Pinpoint the cell where the given text exists, returning its [x, y] midpoint coordinate. 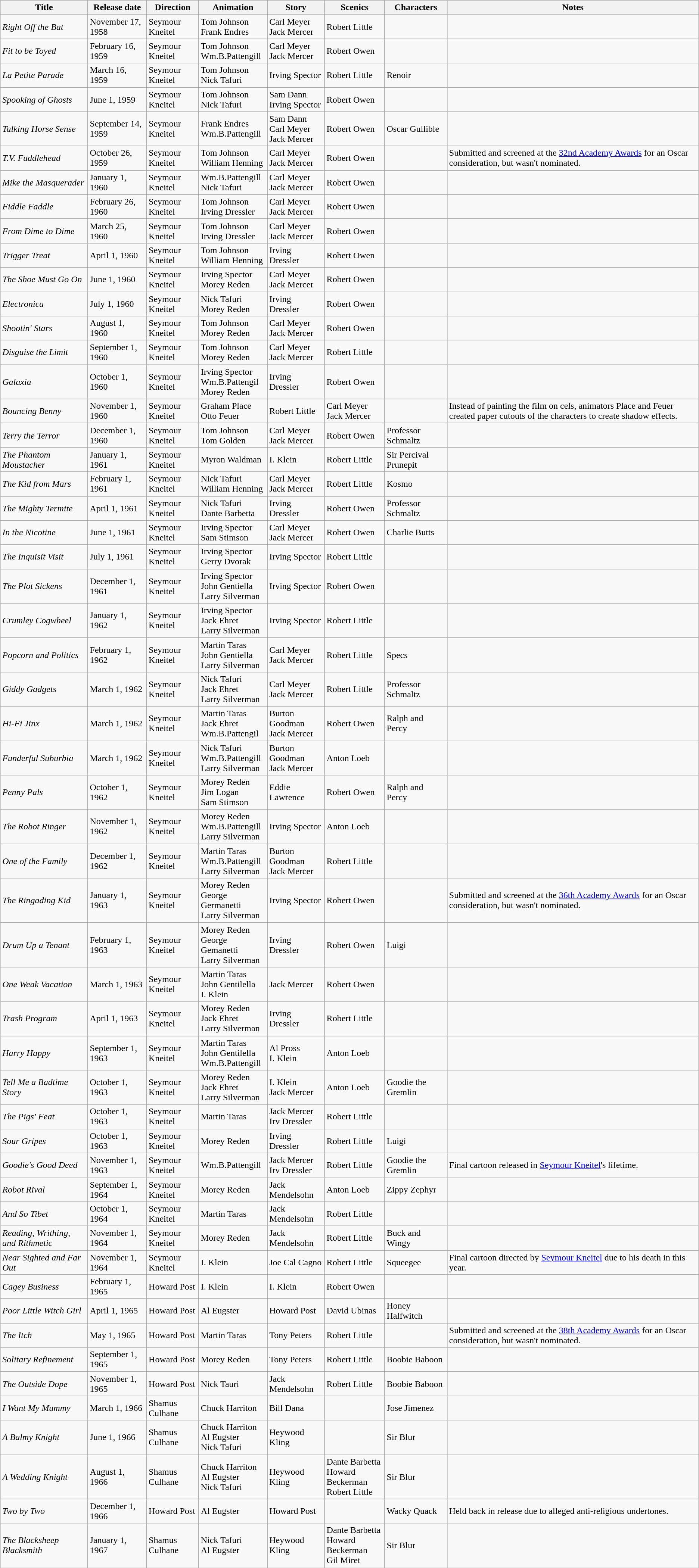
Reading, Writhing, and Rithmetic [44, 1238]
Dante BarbettaHoward BeckermanRobert Little [355, 1477]
Irving SpectorJohn GentiellaLarry Silverman [233, 586]
Drum Up a Tenant [44, 945]
Sir Percival Prunepit [416, 460]
January 1, 1961 [117, 460]
Sam DannIrving Spector [296, 99]
And So Tibet [44, 1214]
Joe Cal Cagno [296, 1262]
Morey RedenGeorge GemanettiLarry Silverman [233, 945]
November 1, 1965 [117, 1384]
Martin TarasJohn GentiellaLarry Silverman [233, 655]
October 1, 1962 [117, 792]
Robot Rival [44, 1189]
February 1, 1965 [117, 1287]
Submitted and screened at the 36th Academy Awards for an Oscar consideration, but wasn't nominated. [573, 900]
Martin TarasJohn GentilellaWm.B.Pattengill [233, 1053]
January 1, 1967 [117, 1545]
The Blacksheep Blacksmith [44, 1545]
A Wedding Knight [44, 1477]
Irving SpectorGerry Dvorak [233, 557]
October 1, 1960 [117, 382]
Nick TafuriDante Barbetta [233, 508]
Martin TarasJack EhretWm.B.Pattengil [233, 723]
Trigger Treat [44, 255]
Jack Mercer [296, 984]
Fiddle Faddle [44, 207]
I. KleinJack Mercer [296, 1087]
Nick TafuriMorey Reden [233, 304]
The Kid from Mars [44, 484]
Renoir [416, 75]
T.V. Fuddlehead [44, 158]
Kosmo [416, 484]
June 1, 1966 [117, 1437]
July 1, 1961 [117, 557]
Harry Happy [44, 1053]
Terry the Terror [44, 435]
March 16, 1959 [117, 75]
Dante BarbettaHoward BeckermanGil Miret [355, 1545]
March 1, 1966 [117, 1408]
Chuck Harriton [233, 1408]
Irving SpectorSam Stimson [233, 532]
Penny Pals [44, 792]
Shootin' Stars [44, 328]
Characters [416, 7]
April 1, 1961 [117, 508]
Frank EndresWm.B.Pattengill [233, 129]
Scenics [355, 7]
Nick TafuriJack EhretLarry Silverman [233, 689]
Spooking of Ghosts [44, 99]
Story [296, 7]
January 1, 1962 [117, 620]
June 1, 1960 [117, 279]
Release date [117, 7]
Right Off the Bat [44, 27]
August 1, 1960 [117, 328]
Myron Waldman [233, 460]
February 1, 1963 [117, 945]
The Shoe Must Go On [44, 279]
August 1, 1966 [117, 1477]
Bill Dana [296, 1408]
La Petite Parade [44, 75]
Direction [173, 7]
Animation [233, 7]
November 1, 1962 [117, 827]
The Ringading Kid [44, 900]
Hi-Fi Jinx [44, 723]
The Plot Sickens [44, 586]
Disguise the Limit [44, 352]
The Outside Dope [44, 1384]
Tom JohnsonFrank Endres [233, 27]
Jose Jimenez [416, 1408]
February 16, 1959 [117, 51]
February 1, 1962 [117, 655]
February 26, 1960 [117, 207]
Two by Two [44, 1511]
Sour Gripes [44, 1141]
Nick TafuriWilliam Henning [233, 484]
Tell Me a Badtime Story [44, 1087]
Wm.B.PattengillNick Tafuri [233, 182]
Bouncing Benny [44, 411]
Nick TafuriAl Eugster [233, 1545]
November 17, 1958 [117, 27]
Giddy Gadgets [44, 689]
Title [44, 7]
Poor Little Witch Girl [44, 1311]
Notes [573, 7]
January 1, 1963 [117, 900]
Submitted and screened at the 38th Academy Awards for an Oscar consideration, but wasn't nominated. [573, 1335]
March 1, 1963 [117, 984]
Graham PlaceOtto Feuer [233, 411]
From Dime to Dime [44, 231]
In the Nicotine [44, 532]
Irving SpectorJack EhretLarry Silverman [233, 620]
Nick Tauri [233, 1384]
Trash Program [44, 1019]
The Pigs' Feat [44, 1117]
Morey RedenJim LoganSam Stimson [233, 792]
Specs [416, 655]
The Inquisit Visit [44, 557]
February 1, 1961 [117, 484]
July 1, 1960 [117, 304]
Final cartoon released in Seymour Kneitel's lifetime. [573, 1165]
April 1, 1963 [117, 1019]
October 26, 1959 [117, 158]
Held back in release due to alleged anti-religious undertones. [573, 1511]
Wacky Quack [416, 1511]
December 1, 1966 [117, 1511]
Al ProssI. Klein [296, 1053]
Mike the Masquerader [44, 182]
Near Sighted and Far Out [44, 1262]
Zippy Zephyr [416, 1189]
Martin TarasWm.B.PattengillLarry Silverman [233, 861]
Final cartoon directed by Seymour Kneitel due to his death in this year. [573, 1262]
Eddie Lawrence [296, 792]
One of the Family [44, 861]
Solitary Refinement [44, 1359]
Nick TafuriWm.B.PattengillLarry Silverman [233, 758]
Oscar Gullible [416, 129]
April 1, 1965 [117, 1311]
Martin TarasJohn GentilellaI. Klein [233, 984]
Honey Halfwitch [416, 1311]
Tom JohnsonTom Golden [233, 435]
September 1, 1960 [117, 352]
Tom JohnsonWm.B.Pattengill [233, 51]
One Weak Vacation [44, 984]
December 1, 1962 [117, 861]
Submitted and screened at the 32nd Academy Awards for an Oscar consideration, but wasn't nominated. [573, 158]
June 1, 1959 [117, 99]
September 1, 1964 [117, 1189]
June 1, 1961 [117, 532]
Buck and Wingy [416, 1238]
Sam DannCarl MeyerJack Mercer [296, 129]
September 1, 1963 [117, 1053]
Morey RedenWm.B.PattengillLarry Silverman [233, 827]
Fit to be Toyed [44, 51]
Galaxia [44, 382]
The Mighty Termite [44, 508]
Irving SpectorWm.B.PattengilMorey Reden [233, 382]
December 1, 1960 [117, 435]
April 1, 1960 [117, 255]
December 1, 1961 [117, 586]
Crumley Cogwheel [44, 620]
David Ubinas [355, 1311]
March 25, 1960 [117, 231]
Irving SpectorMorey Reden [233, 279]
Squeegee [416, 1262]
Instead of painting the film on cels, animators Place and Feuer created paper cutouts of the characters to create shadow effects. [573, 411]
November 1, 1960 [117, 411]
Electronica [44, 304]
Charlie Butts [416, 532]
May 1, 1965 [117, 1335]
September 14, 1959 [117, 129]
I Want My Mummy [44, 1408]
The Robot Ringer [44, 827]
September 1, 1965 [117, 1359]
The Phantom Moustacher [44, 460]
A Balmy Knight [44, 1437]
Popcorn and Politics [44, 655]
Cagey Business [44, 1287]
Wm.B.Pattengill [233, 1165]
November 1, 1963 [117, 1165]
Talking Horse Sense [44, 129]
Funderful Suburbia [44, 758]
October 1, 1964 [117, 1214]
The Itch [44, 1335]
Morey RedenGeorge GermanettiLarry Silverman [233, 900]
Goodie's Good Deed [44, 1165]
January 1, 1960 [117, 182]
